Pinpoint the cell where the given text exists, returning its [X, Y] midpoint coordinate. 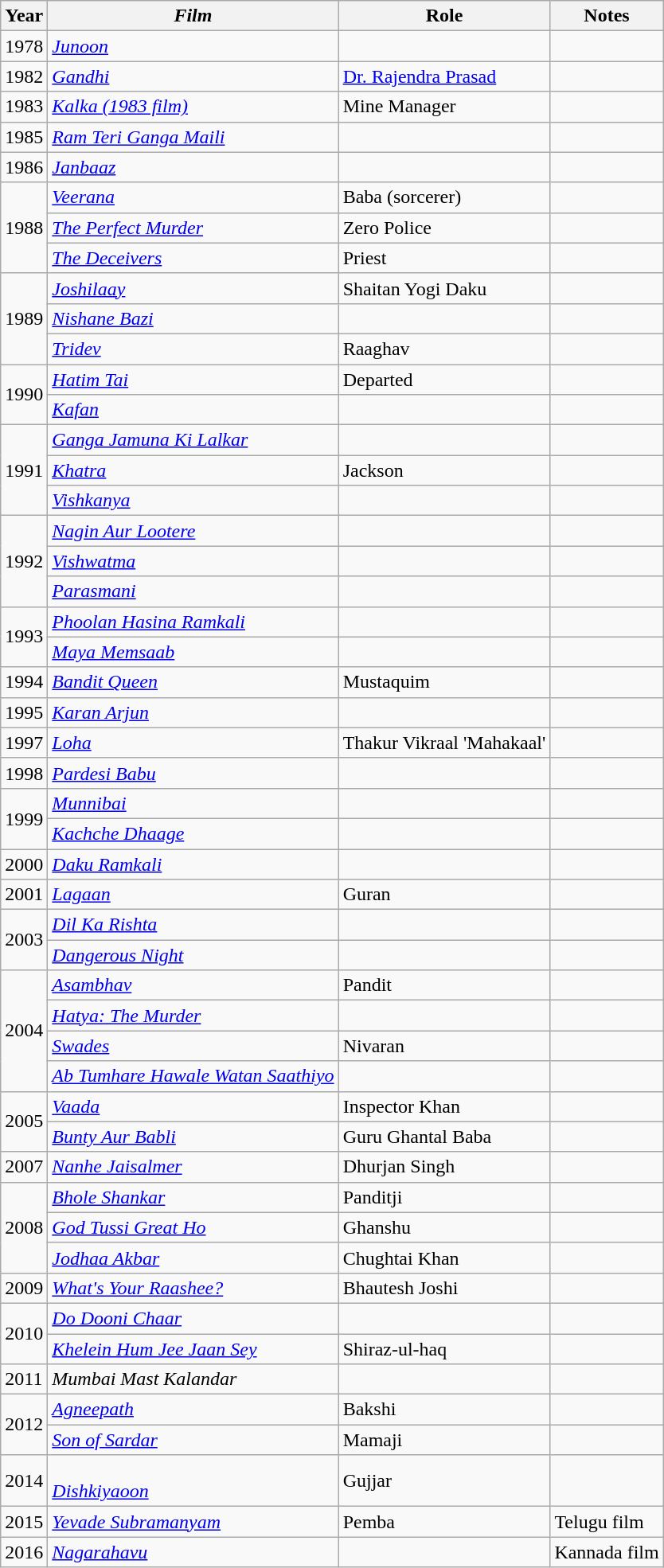
1989 [24, 318]
Hatya: The Murder [193, 1016]
Ganga Jamuna Ki Lalkar [193, 440]
The Perfect Murder [193, 228]
Film [193, 16]
Thakur Vikraal 'Mahakaal' [444, 743]
1985 [24, 137]
Gujjar [444, 1480]
The Deceivers [193, 258]
Departed [444, 380]
Nishane Bazi [193, 318]
Guru Ghantal Baba [444, 1137]
2011 [24, 1379]
2000 [24, 864]
Bunty Aur Babli [193, 1137]
Swades [193, 1046]
Dr. Rajendra Prasad [444, 76]
Do Dooni Chaar [193, 1318]
Kafan [193, 410]
2005 [24, 1121]
Kalka (1983 film) [193, 107]
Dil Ka Rishta [193, 925]
Khelein Hum Jee Jaan Sey [193, 1349]
Raaghav [444, 349]
Asambhav [193, 985]
1994 [24, 682]
Ab Tumhare Hawale Watan Saathiyo [193, 1076]
2012 [24, 1425]
Ghanshu [444, 1227]
2010 [24, 1333]
Son of Sardar [193, 1440]
Role [444, 16]
Munnibai [193, 803]
Junoon [193, 46]
Zero Police [444, 228]
Nanhe Jaisalmer [193, 1167]
2009 [24, 1288]
2016 [24, 1552]
Baba (sorcerer) [444, 197]
What's Your Raashee? [193, 1288]
Karan Arjun [193, 712]
Tridev [193, 349]
Pandit [444, 985]
Pemba [444, 1522]
Lagaan [193, 895]
Bhautesh Joshi [444, 1288]
Parasmani [193, 591]
Mine Manager [444, 107]
1991 [24, 470]
1997 [24, 743]
Janbaaz [193, 167]
Ram Teri Ganga Maili [193, 137]
Jodhaa Akbar [193, 1258]
Hatim Tai [193, 380]
Vishwatma [193, 561]
1995 [24, 712]
Mamaji [444, 1440]
Inspector Khan [444, 1106]
Kannada film [607, 1552]
1982 [24, 76]
2003 [24, 940]
Gandhi [193, 76]
Mustaquim [444, 682]
Khatra [193, 470]
Guran [444, 895]
Daku Ramkali [193, 864]
Nivaran [444, 1046]
2007 [24, 1167]
1986 [24, 167]
Panditji [444, 1197]
2015 [24, 1522]
2008 [24, 1227]
Bandit Queen [193, 682]
Year [24, 16]
1998 [24, 773]
1978 [24, 46]
Nagin Aur Lootere [193, 531]
2004 [24, 1031]
Priest [444, 258]
Bhole Shankar [193, 1197]
Maya Memsaab [193, 652]
Phoolan Hasina Ramkali [193, 622]
1999 [24, 818]
Dishkiyaoon [193, 1480]
Vishkanya [193, 501]
Joshilaay [193, 288]
Kachche Dhaage [193, 833]
Dhurjan Singh [444, 1167]
Pardesi Babu [193, 773]
Jackson [444, 470]
Mumbai Mast Kalandar [193, 1379]
1988 [24, 228]
Bakshi [444, 1410]
1992 [24, 561]
2014 [24, 1480]
Shiraz-ul-haq [444, 1349]
1983 [24, 107]
1993 [24, 637]
Yevade Subramanyam [193, 1522]
Vaada [193, 1106]
God Tussi Great Ho [193, 1227]
Chughtai Khan [444, 1258]
Shaitan Yogi Daku [444, 288]
Agneepath [193, 1410]
Veerana [193, 197]
Notes [607, 16]
Telugu film [607, 1522]
Loha [193, 743]
1990 [24, 395]
2001 [24, 895]
Nagarahavu [193, 1552]
Dangerous Night [193, 955]
